Search for the cell housing the specified text and yield its (x, y) center coordinate. 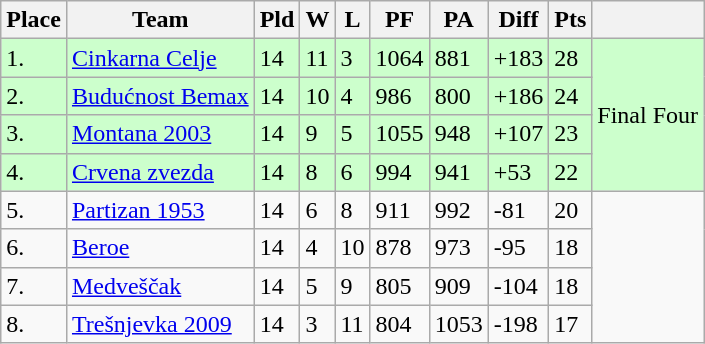
6. (34, 248)
805 (400, 286)
941 (458, 172)
973 (458, 248)
1064 (400, 58)
911 (400, 210)
+186 (518, 96)
Place (34, 20)
17 (570, 324)
Pts (570, 20)
Pld (277, 20)
1. (34, 58)
7. (34, 286)
Trešnjevka 2009 (160, 324)
994 (400, 172)
986 (400, 96)
+107 (518, 134)
-95 (518, 248)
L (352, 20)
Beroe (160, 248)
1055 (400, 134)
5. (34, 210)
-198 (518, 324)
Partizan 1953 (160, 210)
PF (400, 20)
Crvena zvezda (160, 172)
Budućnost Bemax (160, 96)
+183 (518, 58)
Final Four (648, 115)
2. (34, 96)
4. (34, 172)
Team (160, 20)
804 (400, 324)
Medveščak (160, 286)
3. (34, 134)
28 (570, 58)
8. (34, 324)
881 (458, 58)
948 (458, 134)
23 (570, 134)
+53 (518, 172)
Diff (518, 20)
909 (458, 286)
992 (458, 210)
878 (400, 248)
Montana 2003 (160, 134)
24 (570, 96)
1053 (458, 324)
800 (458, 96)
-104 (518, 286)
W (318, 20)
20 (570, 210)
22 (570, 172)
Cinkarna Celje (160, 58)
-81 (518, 210)
PA (458, 20)
